Determine the (X, Y) coordinate at the center of the cell enclosing the given text.  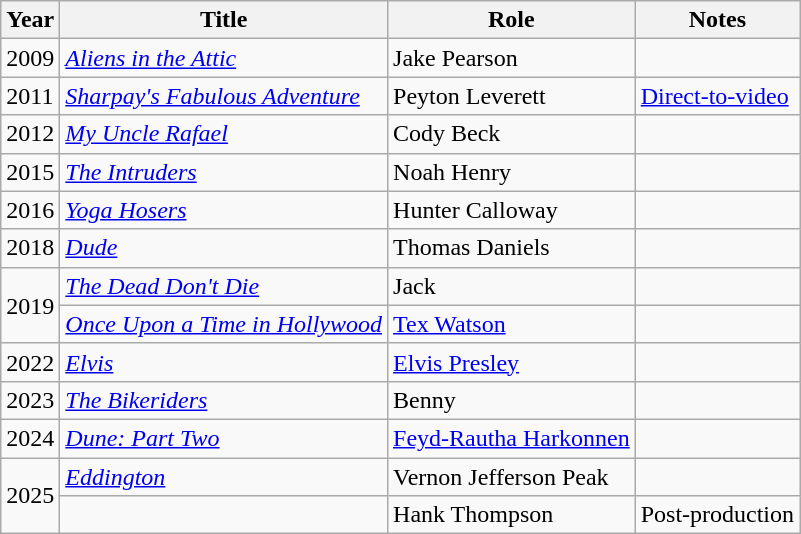
Jake Pearson (512, 58)
2016 (30, 210)
Year (30, 20)
2025 (30, 496)
Aliens in the Attic (224, 58)
The Bikeriders (224, 400)
2015 (30, 172)
2011 (30, 96)
My Uncle Rafael (224, 134)
Noah Henry (512, 172)
Benny (512, 400)
Direct-to-video (717, 96)
Once Upon a Time in Hollywood (224, 324)
Thomas Daniels (512, 248)
The Intruders (224, 172)
Post-production (717, 515)
Yoga Hosers (224, 210)
Hank Thompson (512, 515)
Eddington (224, 477)
2023 (30, 400)
2018 (30, 248)
Peyton Leverett (512, 96)
Role (512, 20)
Elvis Presley (512, 362)
Title (224, 20)
Dune: Part Two (224, 438)
Elvis (224, 362)
2024 (30, 438)
Notes (717, 20)
Feyd-Rautha Harkonnen (512, 438)
Dude (224, 248)
The Dead Don't Die (224, 286)
2012 (30, 134)
Cody Beck (512, 134)
Hunter Calloway (512, 210)
Sharpay's Fabulous Adventure (224, 96)
Tex Watson (512, 324)
2019 (30, 305)
2022 (30, 362)
2009 (30, 58)
Jack (512, 286)
Vernon Jefferson Peak (512, 477)
